From the cell containing the given text, extract its center point as [x, y] coordinate. 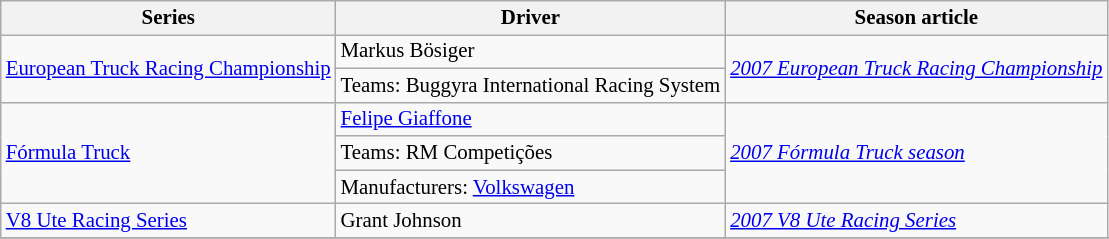
Felipe Giaffone [531, 119]
European Truck Racing Championship [168, 68]
2007 European Truck Racing Championship [916, 68]
Grant Johnson [531, 221]
Markus Bösiger [531, 51]
Fórmula Truck [168, 153]
2007 V8 Ute Racing Series [916, 221]
V8 Ute Racing Series [168, 221]
Season article [916, 18]
Manufacturers: Volkswagen [531, 187]
Series [168, 18]
Teams: Buggyra International Racing System [531, 85]
Teams: RM Competições [531, 153]
2007 Fórmula Truck season [916, 153]
Driver [531, 18]
